Pinpoint the cell where the given text exists, returning its [X, Y] midpoint coordinate. 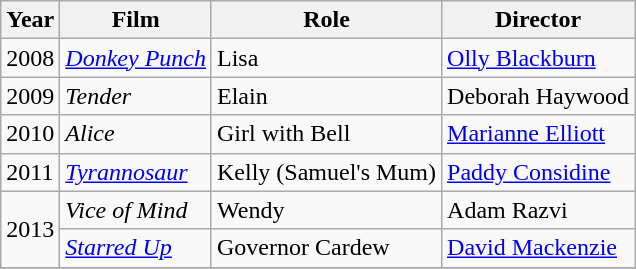
2009 [30, 96]
Director [538, 20]
Girl with Bell [326, 134]
2011 [30, 172]
Alice [136, 134]
Tender [136, 96]
2010 [30, 134]
Starred Up [136, 248]
Role [326, 20]
Year [30, 20]
Olly Blackburn [538, 58]
Deborah Haywood [538, 96]
Adam Razvi [538, 210]
Tyrannosaur [136, 172]
Kelly (Samuel's Mum) [326, 172]
Governor Cardew [326, 248]
Donkey Punch [136, 58]
Paddy Considine [538, 172]
Film [136, 20]
Vice of Mind [136, 210]
Wendy [326, 210]
2008 [30, 58]
Marianne Elliott [538, 134]
2013 [30, 229]
Lisa [326, 58]
Elain [326, 96]
David Mackenzie [538, 248]
